Pinpoint the cell where the given text exists, returning its (x, y) midpoint coordinate. 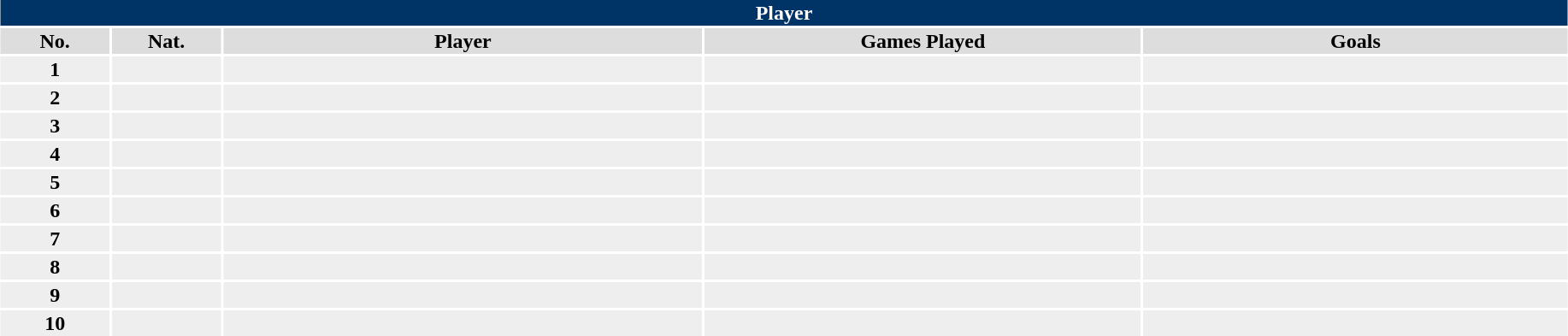
4 (55, 154)
Games Played (923, 41)
1 (55, 69)
6 (55, 210)
10 (55, 323)
3 (55, 126)
5 (55, 182)
No. (55, 41)
2 (55, 97)
Nat. (166, 41)
Goals (1355, 41)
9 (55, 295)
8 (55, 267)
7 (55, 239)
